Capture the cell that displays the provided text and extract its [X, Y] central coordinate. 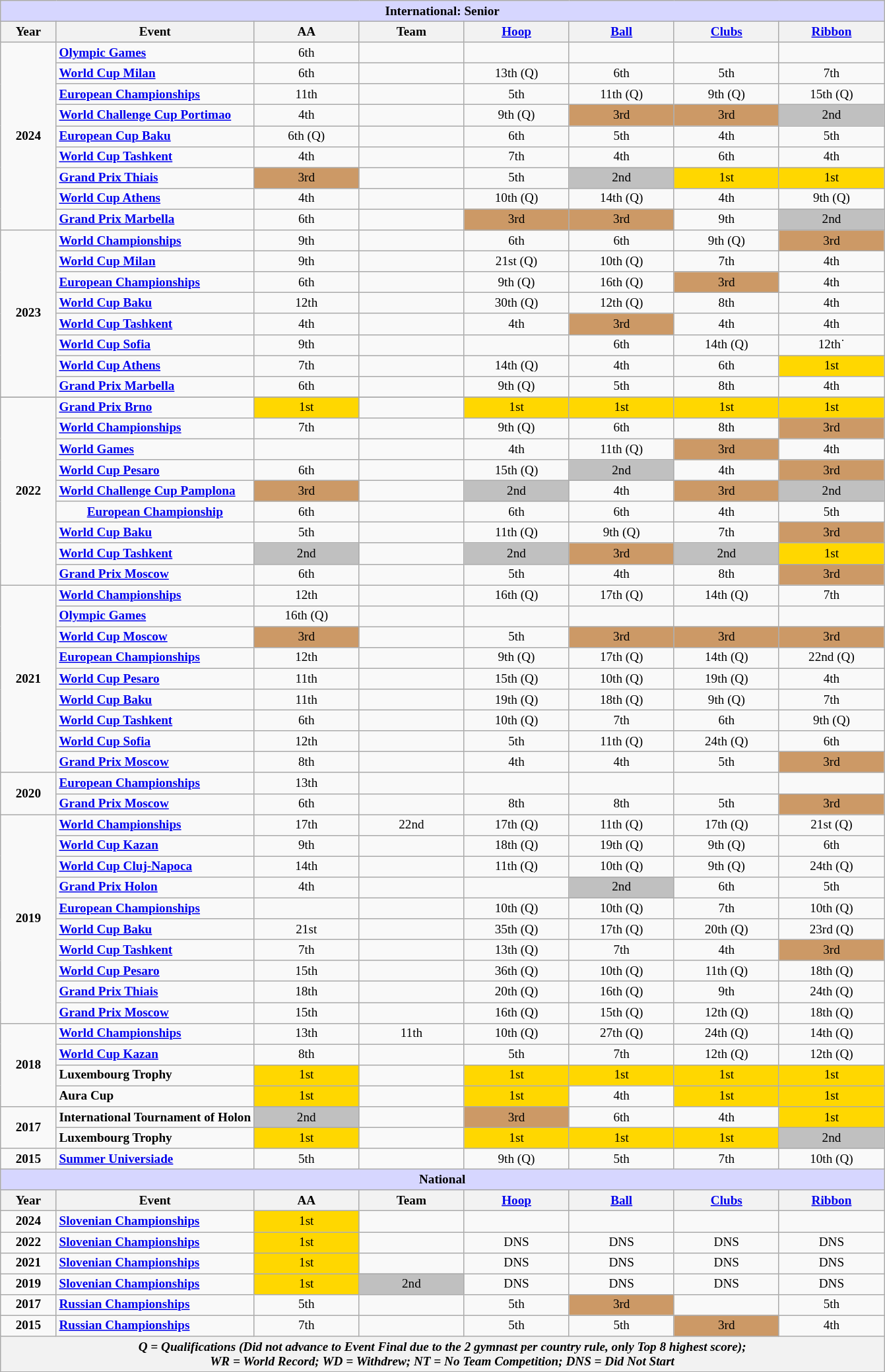
18th [306, 992]
6th (Q) [306, 136]
International: Senior [442, 11]
17th [306, 825]
23rd (Q) [832, 929]
22nd (Q) [832, 658]
World Challenge Cup Portimao [155, 115]
12th˙ [832, 345]
2018 [28, 1065]
World Challenge Cup Pamplona [155, 491]
14th [306, 867]
National [442, 1179]
30th (Q) [516, 303]
World Cup Cluj-Napoca [155, 867]
Aura Cup [155, 1096]
International Tournament of Holon [155, 1117]
Grand Prix Brno [155, 408]
European Championship [155, 512]
36th (Q) [516, 971]
World Cup Moscow [155, 637]
2020 [28, 793]
35th (Q) [516, 929]
Grand Prix Holon [155, 887]
21st [306, 929]
2023 [28, 314]
European Cup Baku [155, 136]
22nd [412, 825]
World Games [155, 449]
Summer Universiade [155, 1159]
27th (Q) [622, 1034]
